Scan for the cell matching the given text and deliver its [X, Y] coordinate at center. 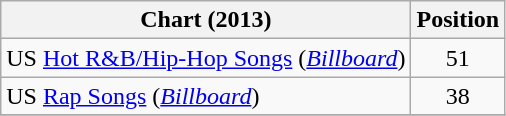
51 [458, 58]
Position [458, 20]
Chart (2013) [206, 20]
38 [458, 96]
US Hot R&B/Hip-Hop Songs (Billboard) [206, 58]
US Rap Songs (Billboard) [206, 96]
